Capture the cell that displays the provided text and extract its [X, Y] central coordinate. 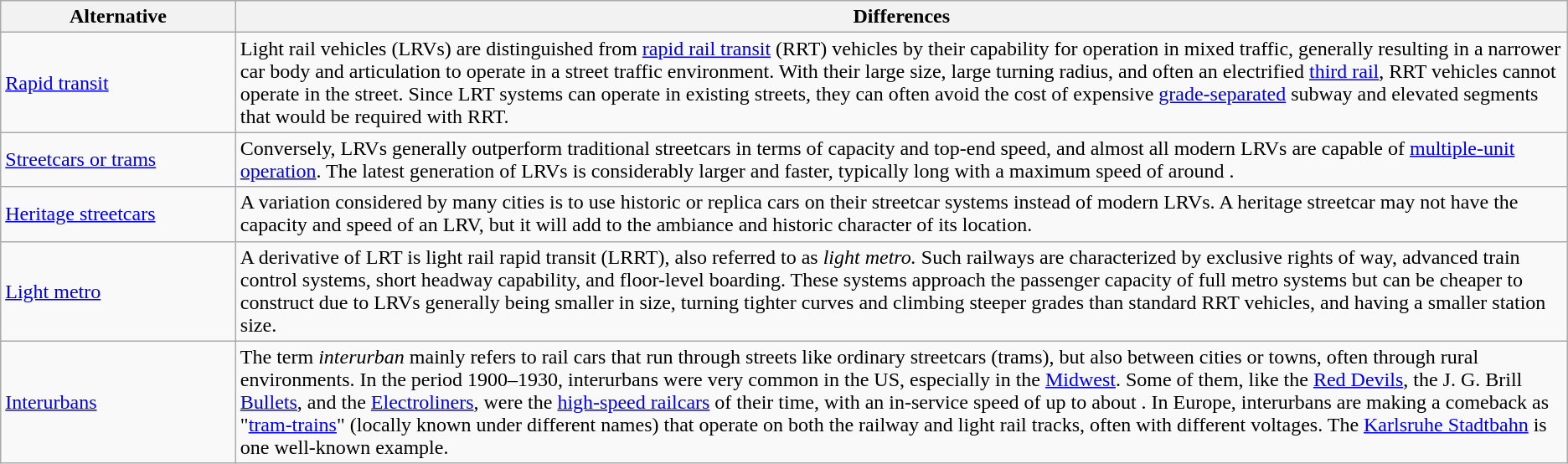
Differences [901, 17]
Alternative [119, 17]
Rapid transit [119, 82]
Interurbans [119, 402]
Streetcars or trams [119, 159]
Heritage streetcars [119, 214]
Light metro [119, 291]
